For the text-containing cell, return its midpoint in [x, y] coordinate format. 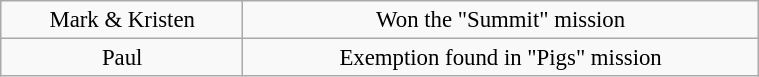
Won the "Summit" mission [500, 20]
Mark & Kristen [122, 20]
Paul [122, 57]
Exemption found in "Pigs" mission [500, 57]
